Determine the (x, y) coordinate at the center of the cell enclosing the given text.  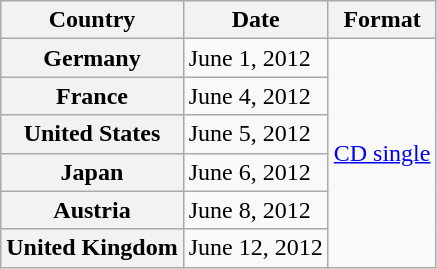
France (92, 96)
Format (382, 20)
June 12, 2012 (256, 248)
June 6, 2012 (256, 172)
United States (92, 134)
Country (92, 20)
United Kingdom (92, 248)
June 1, 2012 (256, 58)
June 8, 2012 (256, 210)
Austria (92, 210)
Japan (92, 172)
June 4, 2012 (256, 96)
Germany (92, 58)
June 5, 2012 (256, 134)
Date (256, 20)
CD single (382, 153)
